Pinpoint the cell where the given text exists, returning its (x, y) midpoint coordinate. 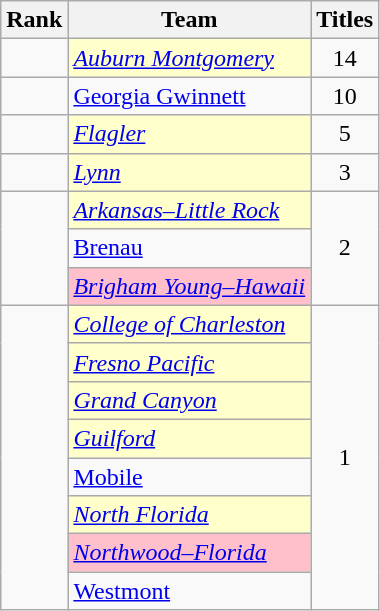
Fresno Pacific (190, 362)
Georgia Gwinnett (190, 96)
Westmont (190, 591)
Northwood–Florida (190, 553)
Titles (345, 20)
Arkansas–Little Rock (190, 210)
1 (345, 457)
Grand Canyon (190, 400)
Auburn Montgomery (190, 58)
10 (345, 96)
Team (190, 20)
Lynn (190, 172)
3 (345, 172)
Mobile (190, 477)
Rank (34, 20)
College of Charleston (190, 324)
Flagler (190, 134)
14 (345, 58)
5 (345, 134)
Brigham Young–Hawaii (190, 286)
Guilford (190, 438)
Brenau (190, 248)
2 (345, 248)
North Florida (190, 515)
